Find where the given text appears and provide that cell's center as (X, Y) coordinate. 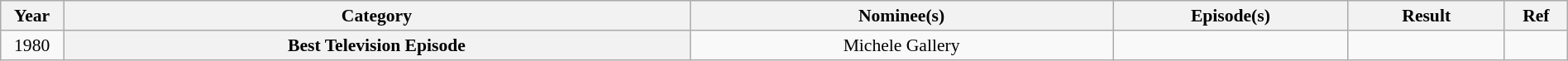
Episode(s) (1231, 16)
Year (32, 16)
Category (377, 16)
Nominee(s) (901, 16)
Result (1426, 16)
1980 (32, 45)
Ref (1536, 16)
Michele Gallery (901, 45)
Best Television Episode (377, 45)
